Extract the (x, y) coordinate from the center of the cell holding the provided text.  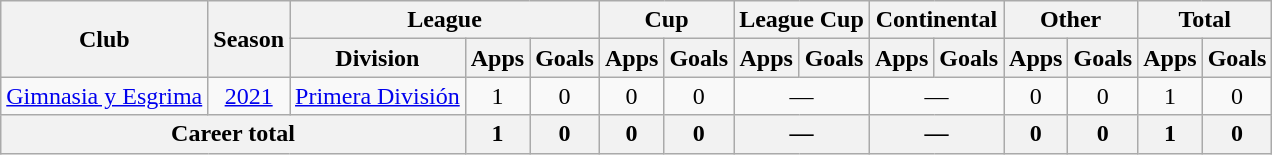
Other (1071, 20)
League Cup (802, 20)
League (445, 20)
Club (104, 39)
2021 (249, 96)
Total (1205, 20)
Division (378, 58)
Continental (936, 20)
Season (249, 39)
Cup (666, 20)
Gimnasia y Esgrima (104, 96)
Career total (233, 134)
Primera División (378, 96)
